Return the (x, y) coordinate for the center point of the cell that contains the specified text.  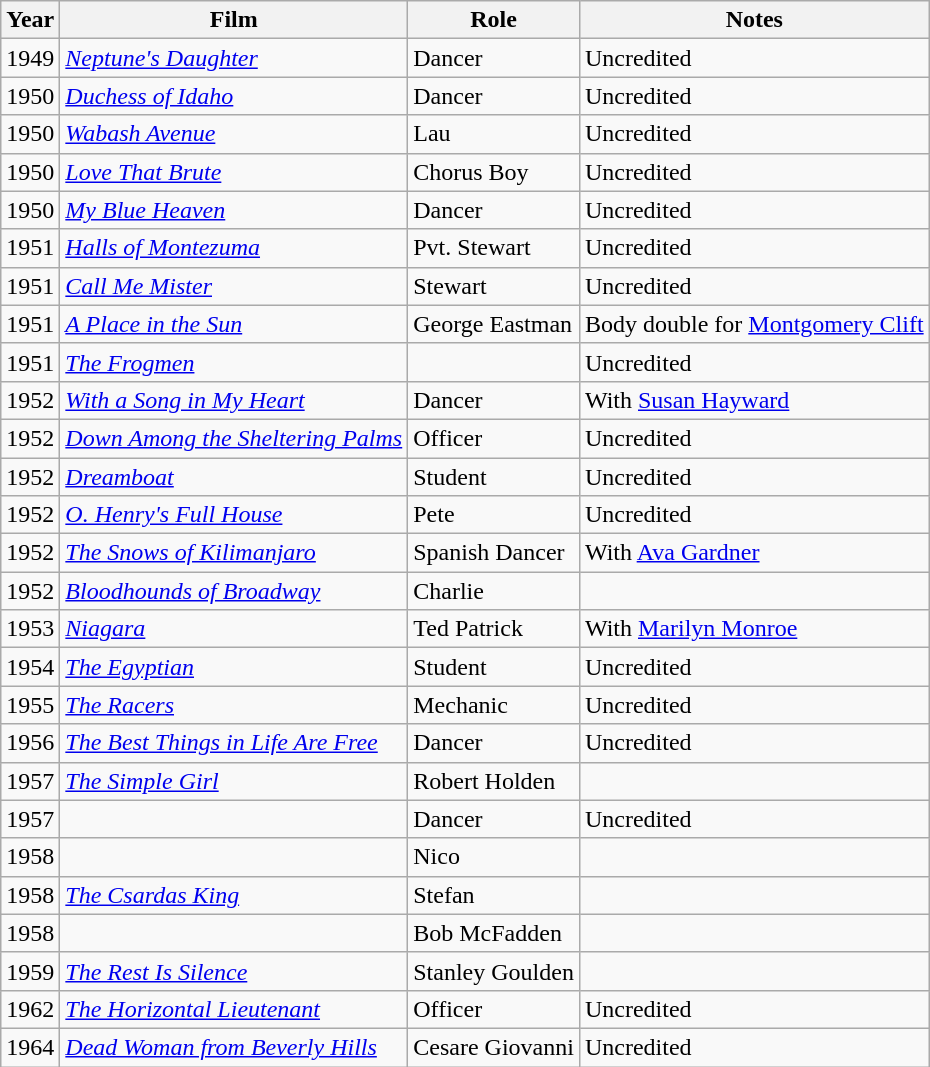
1962 (30, 1009)
1964 (30, 1047)
Love That Brute (234, 172)
Wabash Avenue (234, 134)
Stefan (494, 895)
Stanley Goulden (494, 971)
With Ava Gardner (754, 553)
O. Henry's Full House (234, 515)
Chorus Boy (494, 172)
1954 (30, 667)
Call Me Mister (234, 286)
Role (494, 20)
1956 (30, 743)
Stewart (494, 286)
The Horizontal Lieutenant (234, 1009)
1959 (30, 971)
Down Among the Sheltering Palms (234, 438)
Bloodhounds of Broadway (234, 591)
The Egyptian (234, 667)
1953 (30, 629)
Ted Patrick (494, 629)
Nico (494, 857)
With a Song in My Heart (234, 400)
Robert Holden (494, 781)
Charlie (494, 591)
The Simple Girl (234, 781)
The Csardas King (234, 895)
1955 (30, 705)
With Marilyn Monroe (754, 629)
The Best Things in Life Are Free (234, 743)
Dead Woman from Beverly Hills (234, 1047)
The Frogmen (234, 362)
A Place in the Sun (234, 324)
Cesare Giovanni (494, 1047)
1949 (30, 58)
Bob McFadden (494, 933)
Body double for Montgomery Clift (754, 324)
Niagara (234, 629)
My Blue Heaven (234, 210)
Pvt. Stewart (494, 248)
Film (234, 20)
Neptune's Daughter (234, 58)
Year (30, 20)
With Susan Hayward (754, 400)
Notes (754, 20)
George Eastman (494, 324)
The Racers (234, 705)
Duchess of Idaho (234, 96)
Halls of Montezuma (234, 248)
Lau (494, 134)
Dreamboat (234, 477)
The Rest Is Silence (234, 971)
Pete (494, 515)
Mechanic (494, 705)
Spanish Dancer (494, 553)
The Snows of Kilimanjaro (234, 553)
